Determine the (X, Y) coordinate at the center of the cell enclosing the given text.  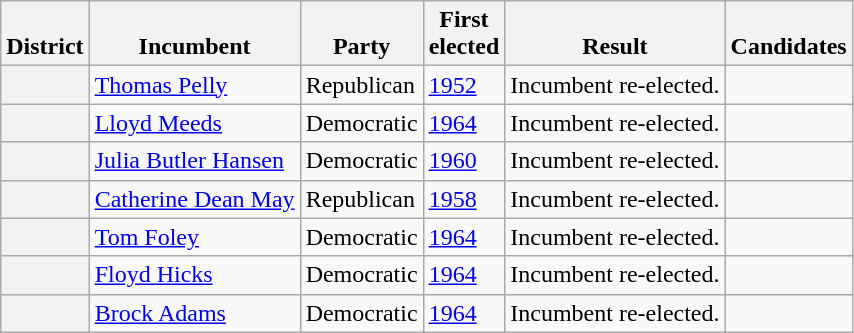
Result (615, 34)
Firstelected (464, 34)
1958 (464, 199)
1952 (464, 85)
Incumbent (194, 34)
Thomas Pelly (194, 85)
Candidates (788, 34)
Floyd Hicks (194, 275)
Catherine Dean May (194, 199)
Lloyd Meeds (194, 123)
Brock Adams (194, 313)
District (45, 34)
1960 (464, 161)
Tom Foley (194, 237)
Julia Butler Hansen (194, 161)
Party (362, 34)
